Search for the cell housing the specified text and yield its [x, y] center coordinate. 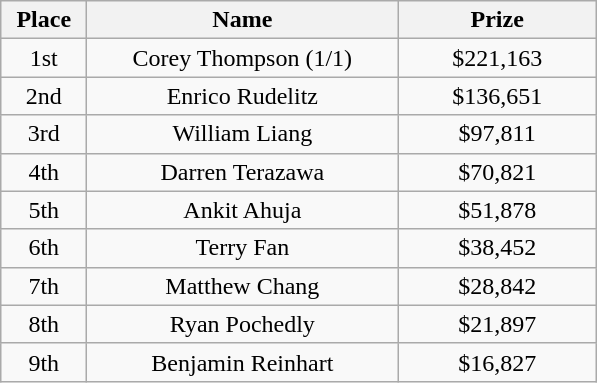
William Liang [242, 134]
Name [242, 20]
6th [44, 248]
Terry Fan [242, 248]
$16,827 [498, 362]
Darren Terazawa [242, 172]
5th [44, 210]
Matthew Chang [242, 286]
$21,897 [498, 324]
9th [44, 362]
2nd [44, 96]
Place [44, 20]
Ankit Ahuja [242, 210]
3rd [44, 134]
Corey Thompson (1/1) [242, 58]
Enrico Rudelitz [242, 96]
$70,821 [498, 172]
Prize [498, 20]
$51,878 [498, 210]
$28,842 [498, 286]
1st [44, 58]
$136,651 [498, 96]
4th [44, 172]
$38,452 [498, 248]
Ryan Pochedly [242, 324]
$221,163 [498, 58]
8th [44, 324]
7th [44, 286]
Benjamin Reinhart [242, 362]
$97,811 [498, 134]
